Search for the cell housing the specified text and yield its (X, Y) center coordinate. 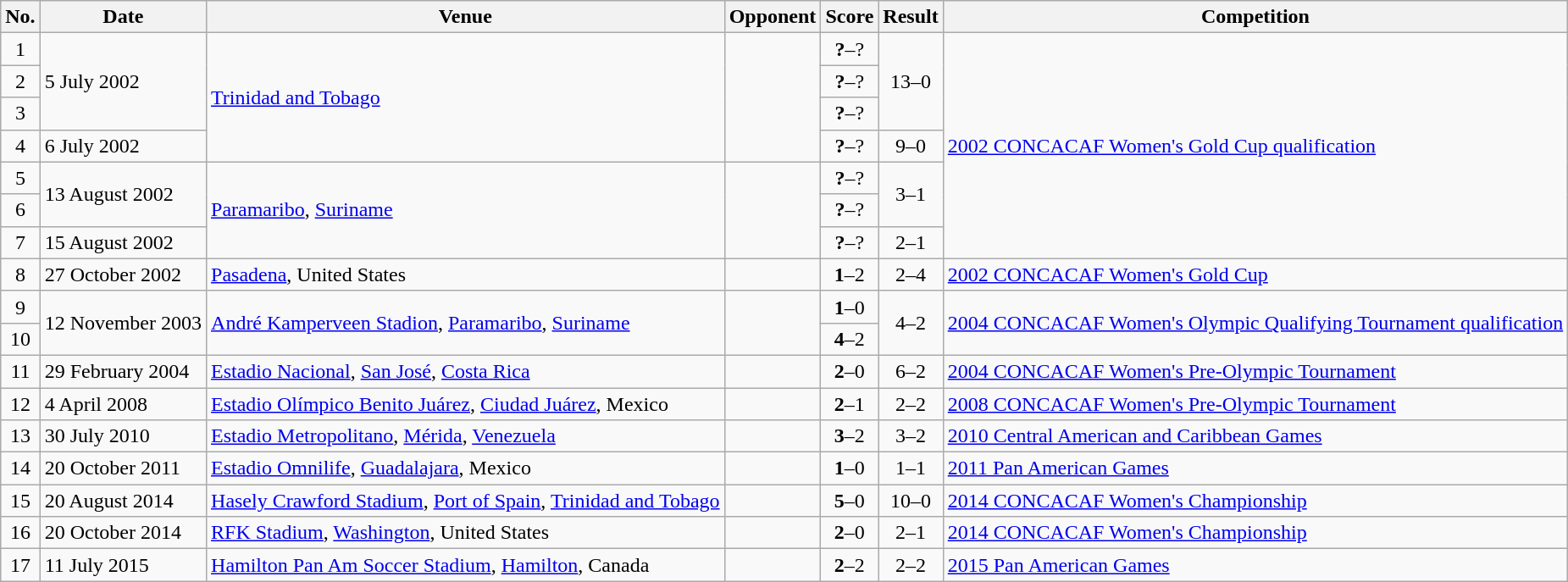
15 (20, 501)
13–0 (911, 81)
7 (20, 242)
Result (911, 17)
2–4 (911, 274)
2002 CONCACAF Women's Gold Cup qualification (1255, 146)
Paramaribo, Suriname (466, 210)
15 August 2002 (123, 242)
4 (20, 146)
6–2 (911, 371)
Trinidad and Tobago (466, 97)
Date (123, 17)
20 August 2014 (123, 501)
11 July 2015 (123, 565)
8 (20, 274)
Opponent (773, 17)
Competition (1255, 17)
3 (20, 114)
1 (20, 49)
Score (850, 17)
10 (20, 339)
2 (20, 81)
12 November 2003 (123, 323)
4 April 2008 (123, 404)
29 February 2004 (123, 371)
2008 CONCACAF Women's Pre-Olympic Tournament (1255, 404)
No. (20, 17)
10–0 (911, 501)
Hamilton Pan Am Soccer Stadium, Hamilton, Canada (466, 565)
13 August 2002 (123, 194)
20 October 2014 (123, 533)
2002 CONCACAF Women's Gold Cup (1255, 274)
9–0 (911, 146)
5 July 2002 (123, 81)
6 (20, 210)
1–2 (850, 274)
20 October 2011 (123, 468)
RFK Stadium, Washington, United States (466, 533)
5–0 (850, 501)
12 (20, 404)
Pasadena, United States (466, 274)
13 (20, 436)
2015 Pan American Games (1255, 565)
14 (20, 468)
5 (20, 178)
Estadio Nacional, San José, Costa Rica (466, 371)
2010 Central American and Caribbean Games (1255, 436)
André Kamperveen Stadion, Paramaribo, Suriname (466, 323)
17 (20, 565)
11 (20, 371)
1–1 (911, 468)
9 (20, 307)
2004 CONCACAF Women's Pre-Olympic Tournament (1255, 371)
Estadio Metropolitano, Mérida, Venezuela (466, 436)
2011 Pan American Games (1255, 468)
2004 CONCACAF Women's Olympic Qualifying Tournament qualification (1255, 323)
Venue (466, 17)
Hasely Crawford Stadium, Port of Spain, Trinidad and Tobago (466, 501)
30 July 2010 (123, 436)
16 (20, 533)
Estadio Olímpico Benito Juárez, Ciudad Juárez, Mexico (466, 404)
27 October 2002 (123, 274)
6 July 2002 (123, 146)
Estadio Omnilife, Guadalajara, Mexico (466, 468)
3–1 (911, 194)
